For the text-containing cell, return its midpoint in (x, y) coordinate format. 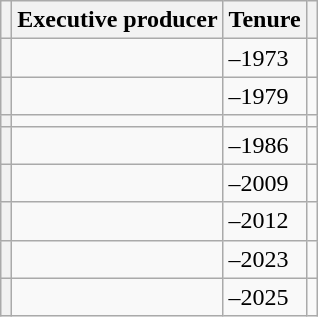
–1979 (264, 96)
–2012 (264, 221)
–2009 (264, 183)
–2023 (264, 259)
Executive producer (118, 20)
Tenure (264, 20)
–1973 (264, 58)
–1986 (264, 145)
–2025 (264, 297)
